Detect which cell encompasses the target text, then output its (x, y) center coordinate. 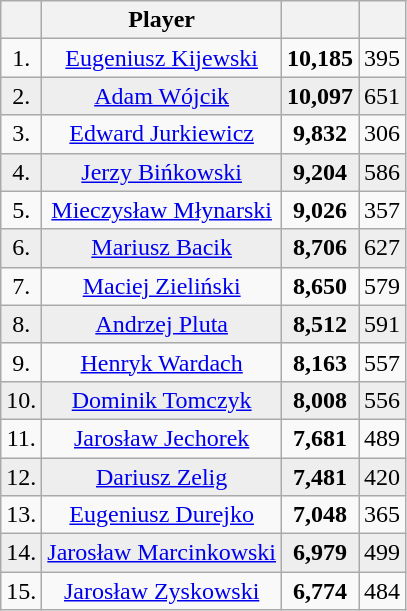
484 (382, 591)
Jarosław Marcinkowski (162, 553)
Andrzej Pluta (162, 324)
8,650 (320, 286)
Mariusz Bacik (162, 248)
7. (22, 286)
1. (22, 58)
Adam Wójcik (162, 96)
6,774 (320, 591)
499 (382, 553)
9,204 (320, 172)
Jarosław Zyskowski (162, 591)
15. (22, 591)
14. (22, 553)
7,048 (320, 515)
9. (22, 362)
8,512 (320, 324)
2. (22, 96)
Player (162, 20)
Mieczysław Młynarski (162, 210)
Jarosław Jechorek (162, 438)
306 (382, 134)
Dominik Tomczyk (162, 400)
13. (22, 515)
420 (382, 477)
9,026 (320, 210)
12. (22, 477)
579 (382, 286)
591 (382, 324)
10,185 (320, 58)
6,979 (320, 553)
4. (22, 172)
Jerzy Bińkowski (162, 172)
7,481 (320, 477)
8. (22, 324)
10,097 (320, 96)
395 (382, 58)
11. (22, 438)
357 (382, 210)
586 (382, 172)
Edward Jurkiewicz (162, 134)
10. (22, 400)
8,163 (320, 362)
Henryk Wardach (162, 362)
Eugeniusz Durejko (162, 515)
8,008 (320, 400)
5. (22, 210)
Maciej Zieliński (162, 286)
489 (382, 438)
9,832 (320, 134)
8,706 (320, 248)
7,681 (320, 438)
3. (22, 134)
Dariusz Zelig (162, 477)
557 (382, 362)
556 (382, 400)
651 (382, 96)
6. (22, 248)
365 (382, 515)
627 (382, 248)
Eugeniusz Kijewski (162, 58)
